Extract the [x, y] coordinate from the center of the cell holding the provided text.  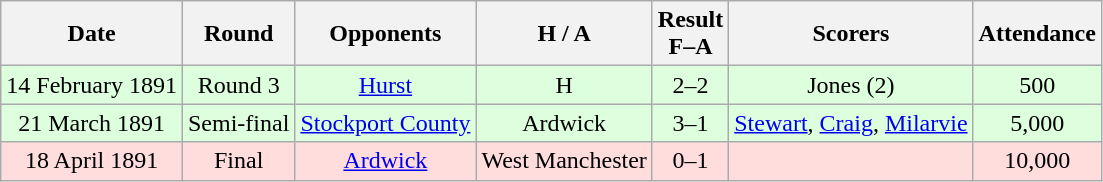
H / A [564, 34]
H [564, 85]
West Manchester [564, 161]
10,000 [1037, 161]
Hurst [386, 85]
ResultF–A [690, 34]
0–1 [690, 161]
18 April 1891 [92, 161]
Attendance [1037, 34]
Scorers [851, 34]
Semi-final [238, 123]
Opponents [386, 34]
500 [1037, 85]
Stockport County [386, 123]
Jones (2) [851, 85]
Stewart, Craig, Milarvie [851, 123]
5,000 [1037, 123]
Date [92, 34]
Round [238, 34]
21 March 1891 [92, 123]
Round 3 [238, 85]
14 February 1891 [92, 85]
Final [238, 161]
3–1 [690, 123]
2–2 [690, 85]
